Capture the cell that displays the provided text and extract its [X, Y] central coordinate. 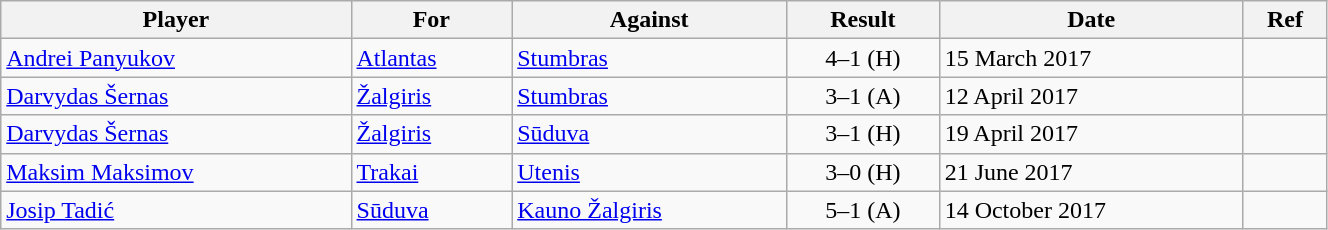
4–1 (H) [864, 58]
3–1 (H) [864, 134]
Trakai [432, 172]
15 March 2017 [1091, 58]
Result [864, 20]
Against [650, 20]
Utenis [650, 172]
19 April 2017 [1091, 134]
For [432, 20]
Kauno Žalgiris [650, 210]
3–1 (A) [864, 96]
Josip Tadić [176, 210]
Ref [1284, 20]
14 October 2017 [1091, 210]
12 April 2017 [1091, 96]
Andrei Panyukov [176, 58]
5–1 (A) [864, 210]
Player [176, 20]
Atlantas [432, 58]
3–0 (H) [864, 172]
21 June 2017 [1091, 172]
Date [1091, 20]
Maksim Maksimov [176, 172]
